From the cell containing the given text, extract its center point as [X, Y] coordinate. 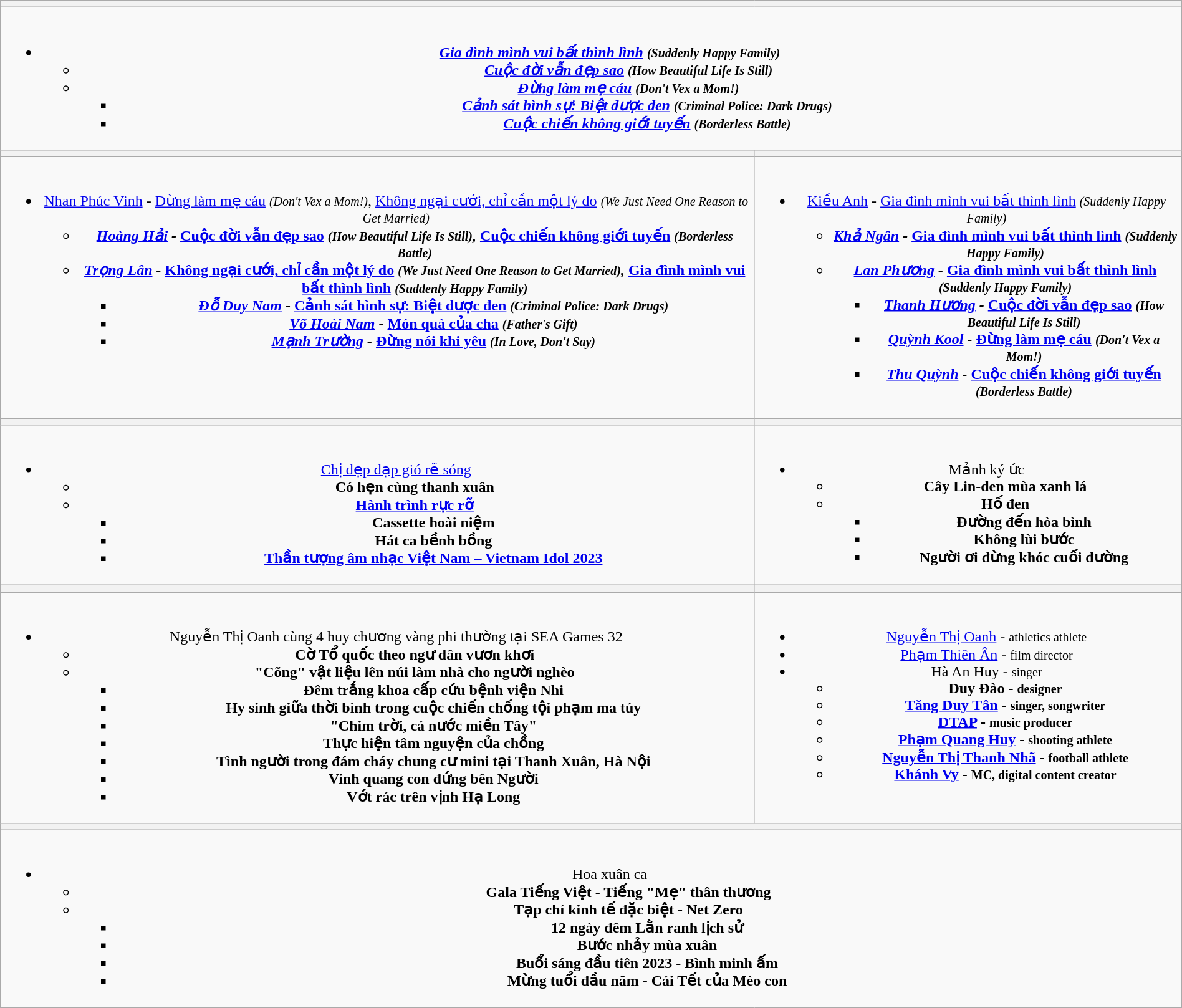
Chị đẹp đạp gió rẽ sóngCó hẹn cùng thanh xuânHành trình rực rỡCassette hoài niệmHát ca bềnh bồngThần tượng âm nhạc Việt Nam – Vietnam Idol 2023 [378, 505]
Mảnh ký ứcCây Lin-den mùa xanh láHố đenĐường đến hòa bìnhKhông lùi bướcNgười ơi đừng khóc cuối đường [968, 505]
